Search for the cell housing the specified text and yield its [X, Y] center coordinate. 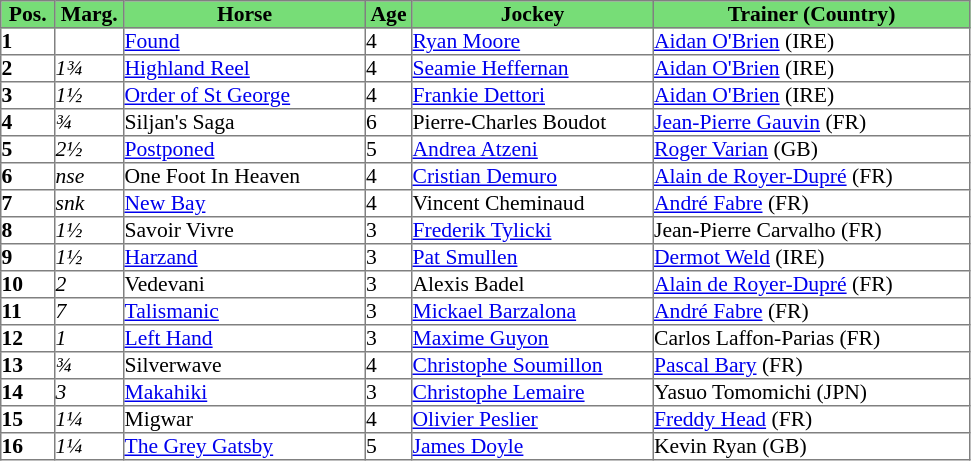
Found [245, 42]
14 [28, 392]
Vedevani [245, 284]
Roger Varian (GB) [811, 150]
8 [28, 230]
Age [388, 14]
Makahiki [245, 392]
9 [28, 258]
Horse [245, 14]
Silverwave [245, 366]
snk [90, 204]
Ryan Moore [533, 42]
One Foot In Heaven [245, 176]
Yasuo Tomomichi (JPN) [811, 392]
New Bay [245, 204]
15 [28, 420]
Order of St George [245, 96]
Andrea Atzeni [533, 150]
11 [28, 312]
nse [90, 176]
Christophe Soumillon [533, 366]
12 [28, 338]
Freddy Head (FR) [811, 420]
Highland Reel [245, 68]
Seamie Heffernan [533, 68]
Jean-Pierre Carvalho (FR) [811, 230]
Jockey [533, 14]
Mickael Barzalona [533, 312]
Siljan's Saga [245, 122]
Savoir Vivre [245, 230]
Marg. [90, 14]
16 [28, 446]
Pat Smullen [533, 258]
Dermot Weld (IRE) [811, 258]
The Grey Gatsby [245, 446]
Pascal Bary (FR) [811, 366]
2½ [90, 150]
Frankie Dettori [533, 96]
10 [28, 284]
James Doyle [533, 446]
Frederik Tylicki [533, 230]
Left Hand [245, 338]
Vincent Cheminaud [533, 204]
13 [28, 366]
Cristian Demuro [533, 176]
Harzand [245, 258]
Olivier Peslier [533, 420]
Trainer (Country) [811, 14]
Postponed [245, 150]
Pierre-Charles Boudot [533, 122]
Christophe Lemaire [533, 392]
Migwar [245, 420]
Alexis Badel [533, 284]
Maxime Guyon [533, 338]
1¾ [90, 68]
Talismanic [245, 312]
Carlos Laffon-Parias (FR) [811, 338]
Pos. [28, 14]
Kevin Ryan (GB) [811, 446]
Jean-Pierre Gauvin (FR) [811, 122]
